Determine the [x, y] coordinate at the center of the cell enclosing the given text.  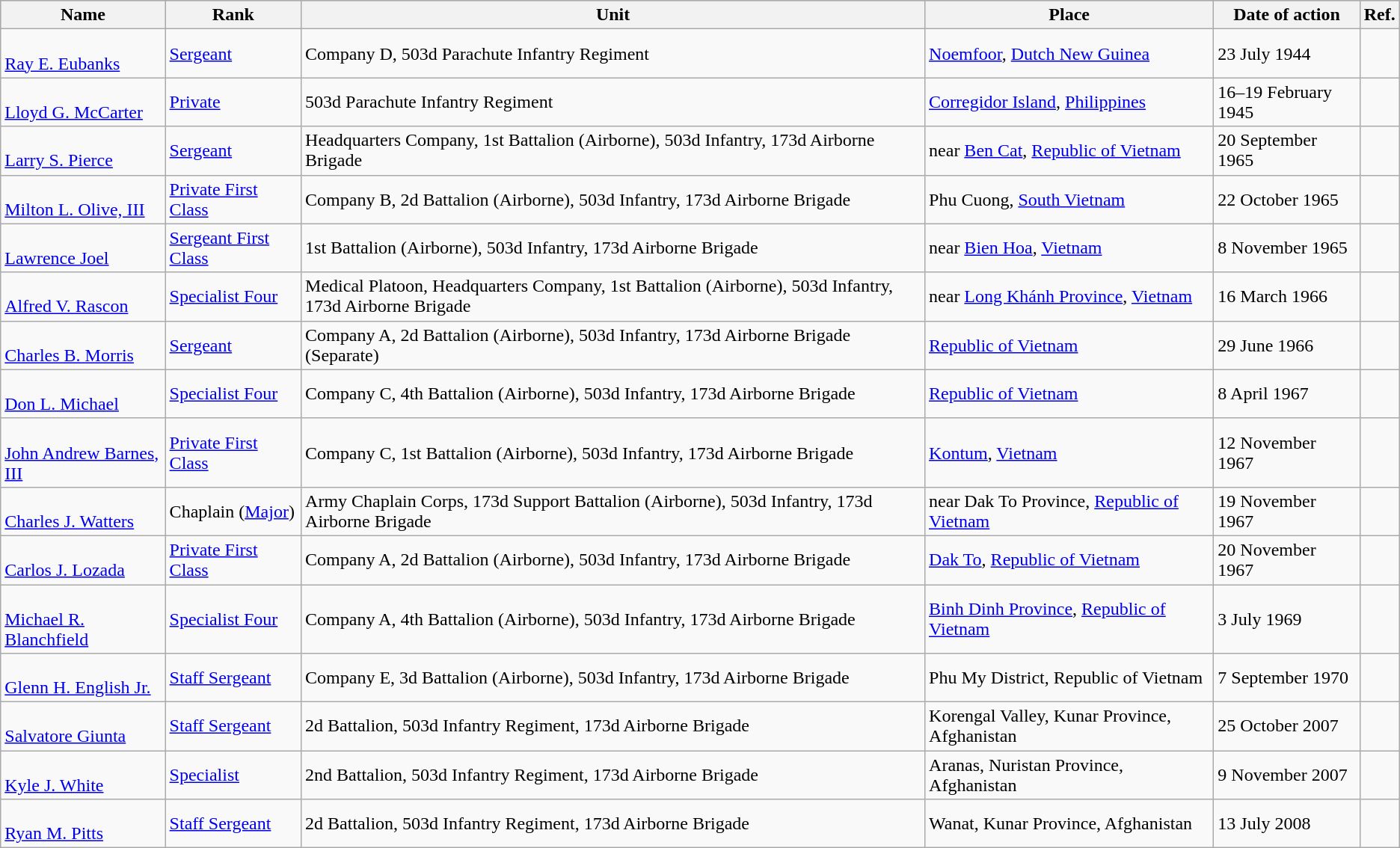
Medical Platoon, Headquarters Company, 1st Battalion (Airborne), 503d Infantry, 173d Airborne Brigade [613, 296]
13 July 2008 [1286, 824]
Lloyd G. McCarter [83, 102]
John Andrew Barnes, III [83, 452]
Wanat, Kunar Province, Afghanistan [1069, 824]
23 July 1944 [1286, 54]
19 November 1967 [1286, 511]
16–19 February 1945 [1286, 102]
near Dak To Province, Republic of Vietnam [1069, 511]
3 July 1969 [1286, 619]
near Long Khánh Province, Vietnam [1069, 296]
2nd Battalion, 503d Infantry Regiment, 173d Airborne Brigade [613, 775]
Corregidor Island, Philippines [1069, 102]
Charles B. Morris [83, 345]
Sergeant First Class [233, 248]
Kontum, Vietnam [1069, 452]
9 November 2007 [1286, 775]
Alfred V. Rascon [83, 296]
Company B, 2d Battalion (Airborne), 503d Infantry, 173d Airborne Brigade [613, 199]
near Bien Hoa, Vietnam [1069, 248]
Glenn H. English Jr. [83, 678]
25 October 2007 [1286, 727]
Phu Cuong, South Vietnam [1069, 199]
Company C, 1st Battalion (Airborne), 503d Infantry, 173d Airborne Brigade [613, 452]
Name [83, 15]
8 April 1967 [1286, 393]
Ray E. Eubanks [83, 54]
Rank [233, 15]
Milton L. Olive, III [83, 199]
Michael R. Blanchfield [83, 619]
Company A, 4th Battalion (Airborne), 503d Infantry, 173d Airborne Brigade [613, 619]
Company C, 4th Battalion (Airborne), 503d Infantry, 173d Airborne Brigade [613, 393]
Army Chaplain Corps, 173d Support Battalion (Airborne), 503d Infantry, 173d Airborne Brigade [613, 511]
Ref. [1379, 15]
Lawrence Joel [83, 248]
Noemfoor, Dutch New Guinea [1069, 54]
Binh Dinh Province, Republic of Vietnam [1069, 619]
Specialist [233, 775]
29 June 1966 [1286, 345]
Ryan M. Pitts [83, 824]
7 September 1970 [1286, 678]
Phu My District, Republic of Vietnam [1069, 678]
near Ben Cat, Republic of Vietnam [1069, 151]
Salvatore Giunta [83, 727]
Kyle J. White [83, 775]
Larry S. Pierce [83, 151]
Company D, 503d Parachute Infantry Regiment [613, 54]
Unit [613, 15]
1st Battalion (Airborne), 503d Infantry, 173d Airborne Brigade [613, 248]
22 October 1965 [1286, 199]
Charles J. Watters [83, 511]
Don L. Michael [83, 393]
12 November 1967 [1286, 452]
20 November 1967 [1286, 559]
Aranas, Nuristan Province, Afghanistan [1069, 775]
Company A, 2d Battalion (Airborne), 503d Infantry, 173d Airborne Brigade (Separate) [613, 345]
Chaplain (Major) [233, 511]
Date of action [1286, 15]
Headquarters Company, 1st Battalion (Airborne), 503d Infantry, 173d Airborne Brigade [613, 151]
Dak To, Republic of Vietnam [1069, 559]
Korengal Valley, Kunar Province, Afghanistan [1069, 727]
Private [233, 102]
503d Parachute Infantry Regiment [613, 102]
8 November 1965 [1286, 248]
Place [1069, 15]
20 September 1965 [1286, 151]
16 March 1966 [1286, 296]
Company E, 3d Battalion (Airborne), 503d Infantry, 173d Airborne Brigade [613, 678]
Carlos J. Lozada [83, 559]
Company A, 2d Battalion (Airborne), 503d Infantry, 173d Airborne Brigade [613, 559]
